Pinpoint the cell where the given text exists, returning its [X, Y] midpoint coordinate. 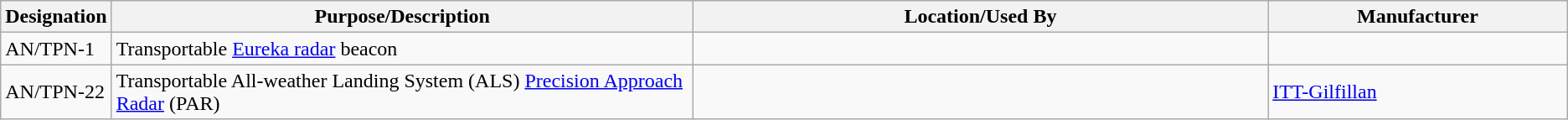
Manufacturer [1418, 17]
Purpose/Description [402, 17]
Transportable Eureka radar beacon [402, 49]
Designation [56, 17]
Location/Used By [980, 17]
AN/TPN-22 [56, 92]
ITT-Gilfillan [1418, 92]
Transportable All-weather Landing System (ALS) Precision Approach Radar (PAR) [402, 92]
AN/TPN-1 [56, 49]
